Search for the cell housing the specified text and yield its [X, Y] center coordinate. 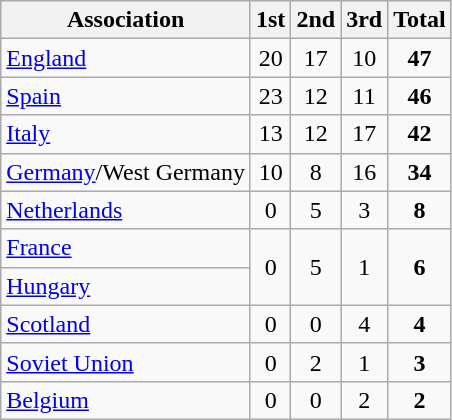
France [126, 248]
34 [420, 172]
13 [270, 134]
Scotland [126, 324]
20 [270, 58]
Netherlands [126, 210]
Italy [126, 134]
2nd [316, 20]
46 [420, 96]
23 [270, 96]
3rd [364, 20]
Total [420, 20]
16 [364, 172]
11 [364, 96]
42 [420, 134]
Association [126, 20]
1st [270, 20]
Soviet Union [126, 362]
Germany/West Germany [126, 172]
6 [420, 267]
Belgium [126, 400]
England [126, 58]
Spain [126, 96]
47 [420, 58]
Hungary [126, 286]
